Scan for the cell matching the given text and deliver its [X, Y] coordinate at center. 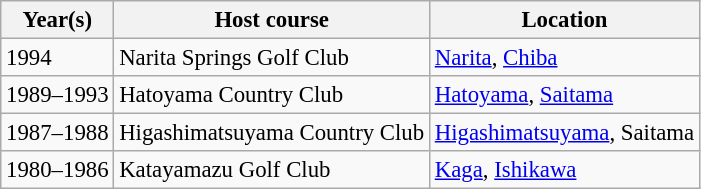
1989–1993 [58, 95]
Hatoyama Country Club [272, 95]
Narita, Chiba [564, 58]
Hatoyama, Saitama [564, 95]
Narita Springs Golf Club [272, 58]
Higashimatsuyama Country Club [272, 133]
Year(s) [58, 20]
Host course [272, 20]
1994 [58, 58]
Katayamazu Golf Club [272, 170]
Kaga, Ishikawa [564, 170]
Location [564, 20]
Higashimatsuyama, Saitama [564, 133]
1980–1986 [58, 170]
1987–1988 [58, 133]
